Search for the cell housing the specified text and yield its [X, Y] center coordinate. 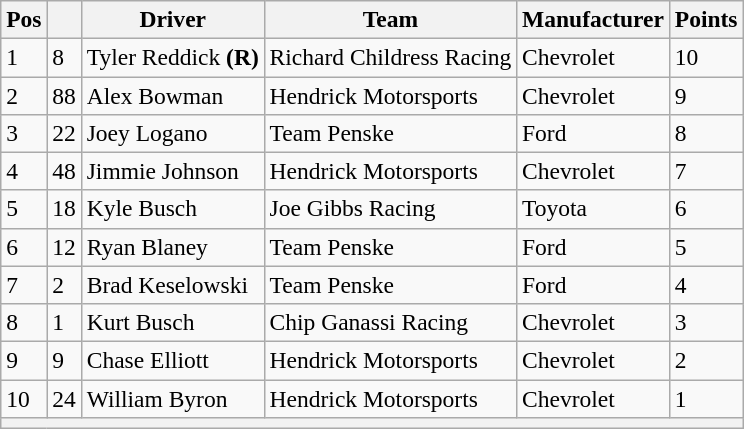
Team [390, 19]
Kyle Busch [172, 209]
48 [64, 171]
Chip Ganassi Racing [390, 322]
24 [64, 398]
Points [706, 19]
88 [64, 95]
Kurt Busch [172, 322]
Richard Childress Racing [390, 57]
Brad Keselowski [172, 285]
Ryan Blaney [172, 247]
Jimmie Johnson [172, 171]
Joe Gibbs Racing [390, 209]
Driver [172, 19]
22 [64, 133]
Manufacturer [594, 19]
12 [64, 247]
Pos [24, 19]
Joey Logano [172, 133]
18 [64, 209]
Chase Elliott [172, 360]
Alex Bowman [172, 95]
Toyota [594, 209]
William Byron [172, 398]
Tyler Reddick (R) [172, 57]
